Extract the (X, Y) coordinate from the center of the cell holding the provided text.  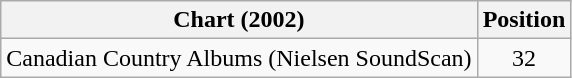
32 (524, 58)
Position (524, 20)
Chart (2002) (239, 20)
Canadian Country Albums (Nielsen SoundScan) (239, 58)
